Return the [x, y] coordinate for the center point of the cell that contains the specified text.  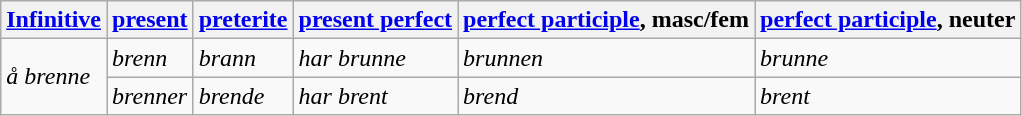
preterite [243, 20]
brenn [150, 58]
brende [243, 96]
perfect participle, neuter [888, 20]
brenner [150, 96]
brend [606, 96]
brent [888, 96]
har brent [376, 96]
brunne [888, 58]
brunnen [606, 58]
present perfect [376, 20]
Infinitive [54, 20]
present [150, 20]
å brenne [54, 77]
brann [243, 58]
har brunne [376, 58]
perfect participle, masc/fem [606, 20]
